Capture the cell that displays the provided text and extract its (x, y) central coordinate. 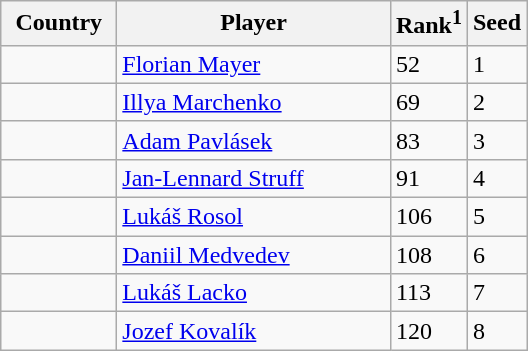
5 (496, 217)
8 (496, 331)
1 (496, 64)
Lukáš Rosol (254, 217)
120 (428, 331)
69 (428, 102)
Seed (496, 24)
Lukáš Lacko (254, 293)
2 (496, 102)
106 (428, 217)
7 (496, 293)
Florian Mayer (254, 64)
Rank1 (428, 24)
Jan-Lennard Struff (254, 178)
Illya Marchenko (254, 102)
3 (496, 140)
83 (428, 140)
4 (496, 178)
6 (496, 255)
Adam Pavlásek (254, 140)
113 (428, 293)
Player (254, 24)
52 (428, 64)
108 (428, 255)
Jozef Kovalík (254, 331)
Country (59, 24)
Daniil Medvedev (254, 255)
91 (428, 178)
